Locate the cell with the specified text and output its (x, y) center coordinate. 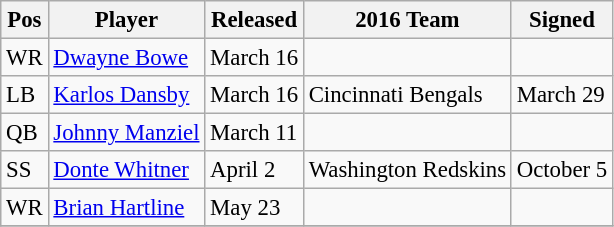
Brian Hartline (126, 208)
Dwayne Bowe (126, 58)
October 5 (562, 170)
Karlos Dansby (126, 95)
Pos (24, 20)
May 23 (254, 208)
Released (254, 20)
Cincinnati Bengals (407, 95)
LB (24, 95)
Johnny Manziel (126, 133)
April 2 (254, 170)
Donte Whitner (126, 170)
Player (126, 20)
Signed (562, 20)
2016 Team (407, 20)
March 29 (562, 95)
March 11 (254, 133)
Washington Redskins (407, 170)
SS (24, 170)
QB (24, 133)
